Capture the cell that displays the provided text and extract its [X, Y] central coordinate. 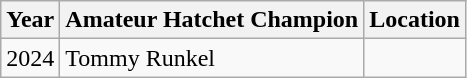
Location [415, 20]
Year [30, 20]
2024 [30, 58]
Amateur Hatchet Champion [212, 20]
Tommy Runkel [212, 58]
